Return the [x, y] coordinate for the center point of the cell that contains the specified text.  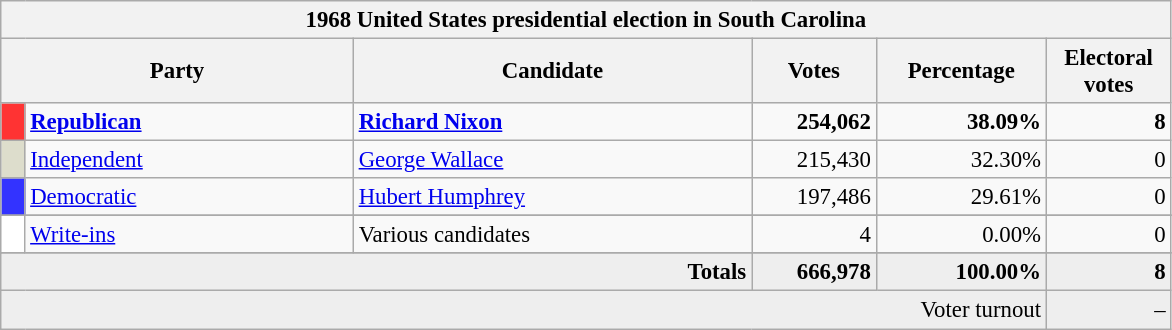
Republican [189, 122]
Write-ins [189, 235]
Percentage [961, 72]
Voter turnout [524, 310]
Party [178, 72]
666,978 [814, 273]
32.30% [961, 160]
– [1108, 310]
Independent [189, 160]
Votes [814, 72]
29.61% [961, 197]
0.00% [961, 235]
Democratic [189, 197]
Richard Nixon [552, 122]
197,486 [814, 197]
254,062 [814, 122]
215,430 [814, 160]
Hubert Humphrey [552, 197]
George Wallace [552, 160]
Various candidates [552, 235]
Totals [376, 273]
Candidate [552, 72]
100.00% [961, 273]
1968 United States presidential election in South Carolina [586, 20]
4 [814, 235]
38.09% [961, 122]
Electoral votes [1108, 72]
